Search for the cell housing the specified text and yield its (x, y) center coordinate. 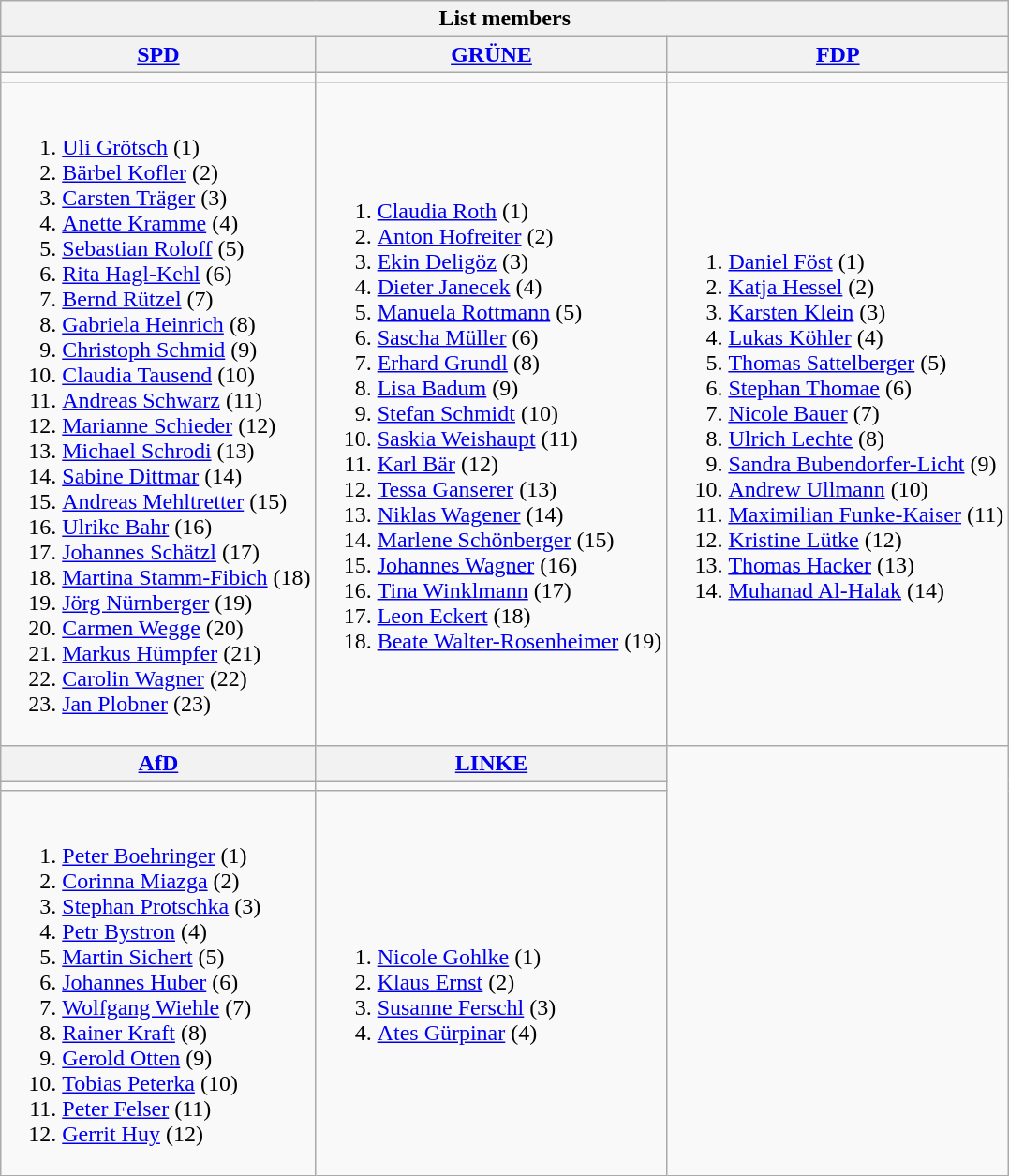
Nicole Gohlke (1)Klaus Ernst (2)Susanne Ferschl (3)Ates Gürpinar (4) (491, 983)
AfD (158, 763)
GRÜNE (491, 54)
FDP (838, 54)
LINKE (491, 763)
List members (505, 19)
SPD (158, 54)
